Extract the (X, Y) coordinate from the center of the cell holding the provided text.  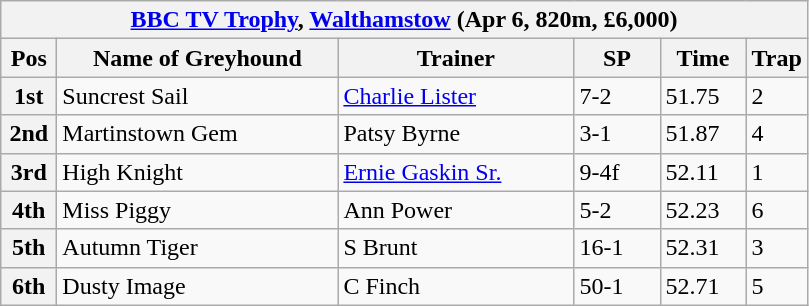
3 (776, 248)
Martinstown Gem (198, 134)
Pos (29, 58)
Time (703, 58)
Name of Greyhound (198, 58)
51.75 (703, 96)
Dusty Image (198, 286)
50-1 (617, 286)
6 (776, 210)
7-2 (617, 96)
C Finch (456, 286)
52.31 (703, 248)
High Knight (198, 172)
5 (776, 286)
5-2 (617, 210)
1 (776, 172)
4th (29, 210)
5th (29, 248)
3rd (29, 172)
52.23 (703, 210)
Autumn Tiger (198, 248)
S Brunt (456, 248)
6th (29, 286)
Miss Piggy (198, 210)
52.11 (703, 172)
1st (29, 96)
9-4f (617, 172)
Patsy Byrne (456, 134)
BBC TV Trophy, Walthamstow (Apr 6, 820m, £6,000) (404, 20)
Trap (776, 58)
51.87 (703, 134)
SP (617, 58)
Ernie Gaskin Sr. (456, 172)
Trainer (456, 58)
2 (776, 96)
52.71 (703, 286)
2nd (29, 134)
3-1 (617, 134)
16-1 (617, 248)
Charlie Lister (456, 96)
4 (776, 134)
Ann Power (456, 210)
Suncrest Sail (198, 96)
